Determine the [x, y] coordinate at the center of the cell enclosing the given text.  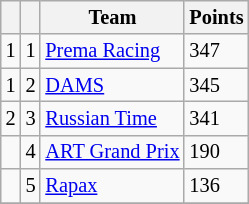
Russian Time [112, 118]
3 [31, 118]
Points [216, 17]
4 [31, 152]
Rapax [112, 186]
ART Grand Prix [112, 152]
136 [216, 186]
190 [216, 152]
5 [31, 186]
347 [216, 51]
Team [112, 17]
341 [216, 118]
DAMS [112, 85]
345 [216, 85]
Prema Racing [112, 51]
